Determine the [X, Y] coordinate at the center of the cell enclosing the given text.  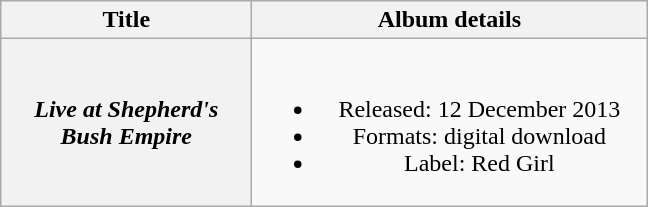
Live at Shepherd'sBush Empire [126, 122]
Album details [450, 20]
Released: 12 December 2013Formats: digital downloadLabel: Red Girl [450, 122]
Title [126, 20]
